Return the [x, y] coordinate for the center point of the cell that contains the specified text.  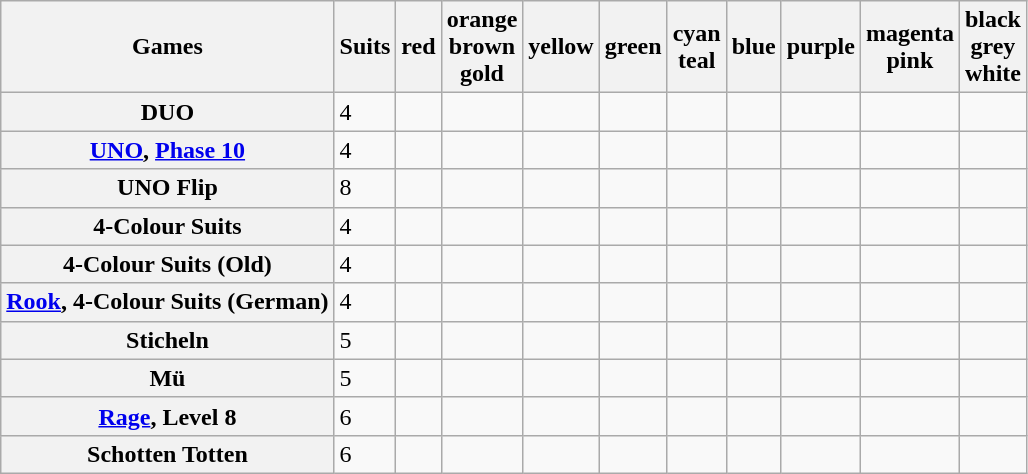
Sticheln [168, 340]
purple [820, 47]
red [418, 47]
4-Colour Suits [168, 226]
Mü [168, 378]
Rage, Level 8 [168, 416]
orangebrowngold [482, 47]
8 [365, 188]
magentapink [910, 47]
Schotten Totten [168, 454]
Suits [365, 47]
yellow [561, 47]
green [633, 47]
blackgreywhite [992, 47]
cyanteal [696, 47]
UNO, Phase 10 [168, 150]
Games [168, 47]
Rook, 4-Colour Suits (German) [168, 302]
DUO [168, 112]
4-Colour Suits (Old) [168, 264]
blue [754, 47]
UNO Flip [168, 188]
